Extract the (x, y) coordinate from the center of the cell holding the provided text.  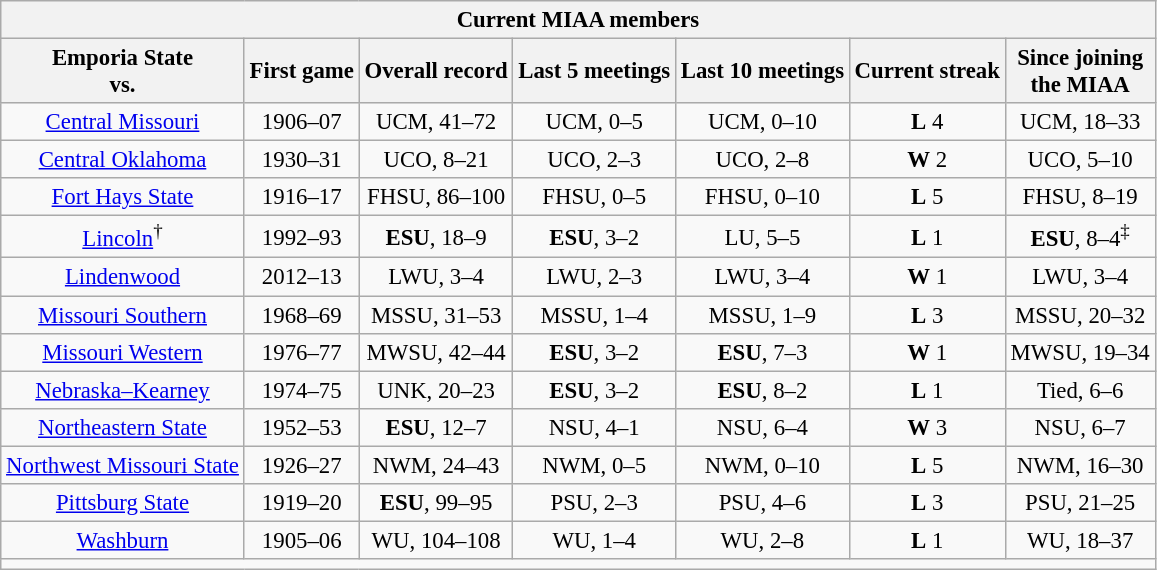
LWU, 2–3 (594, 277)
ESU, 18–9 (436, 237)
Current streak (927, 72)
NSU, 6–7 (1080, 427)
MSSU, 31–53 (436, 315)
WU, 18–37 (1080, 540)
1992–93 (302, 237)
1952–53 (302, 427)
WU, 104–108 (436, 540)
Central Missouri (122, 122)
PSU, 4–6 (762, 503)
Northeastern State (122, 427)
Current MIAA members (578, 20)
1919–20 (302, 503)
Northwest Missouri State (122, 465)
Lincoln† (122, 237)
Pittsburg State (122, 503)
FHSU, 8–19 (1080, 197)
1926–27 (302, 465)
Last 10 meetings (762, 72)
2012–13 (302, 277)
1974–75 (302, 390)
Central Oklahoma (122, 160)
1968–69 (302, 315)
L 4 (927, 122)
FHSU, 0–5 (594, 197)
UCM, 0–10 (762, 122)
Last 5 meetings (594, 72)
Missouri Southern (122, 315)
MSSU, 20–32 (1080, 315)
Missouri Western (122, 352)
ESU, 99–95 (436, 503)
UCO, 2–8 (762, 160)
UCO, 8–21 (436, 160)
UCO, 5–10 (1080, 160)
NWM, 24–43 (436, 465)
PSU, 2–3 (594, 503)
NSU, 4–1 (594, 427)
NWM, 16–30 (1080, 465)
Nebraska–Kearney (122, 390)
ESU, 8–4‡ (1080, 237)
MSSU, 1–4 (594, 315)
Since joiningthe MIAA (1080, 72)
UCM, 41–72 (436, 122)
Washburn (122, 540)
NWM, 0–5 (594, 465)
FHSU, 86–100 (436, 197)
Emporia Statevs. (122, 72)
1905–06 (302, 540)
UNK, 20–23 (436, 390)
Lindenwood (122, 277)
ESU, 8–2 (762, 390)
WU, 2–8 (762, 540)
UCO, 2–3 (594, 160)
First game (302, 72)
Tied, 6–6 (1080, 390)
FHSU, 0–10 (762, 197)
UCM, 0–5 (594, 122)
PSU, 21–25 (1080, 503)
NWM, 0–10 (762, 465)
LU, 5–5 (762, 237)
NSU, 6–4 (762, 427)
Fort Hays State (122, 197)
1916–17 (302, 197)
1906–07 (302, 122)
ESU, 7–3 (762, 352)
ESU, 12–7 (436, 427)
WU, 1–4 (594, 540)
1930–31 (302, 160)
MWSU, 42–44 (436, 352)
W 3 (927, 427)
MWSU, 19–34 (1080, 352)
W 2 (927, 160)
UCM, 18–33 (1080, 122)
Overall record (436, 72)
MSSU, 1–9 (762, 315)
1976–77 (302, 352)
